Detect which cell encompasses the target text, then output its (x, y) center coordinate. 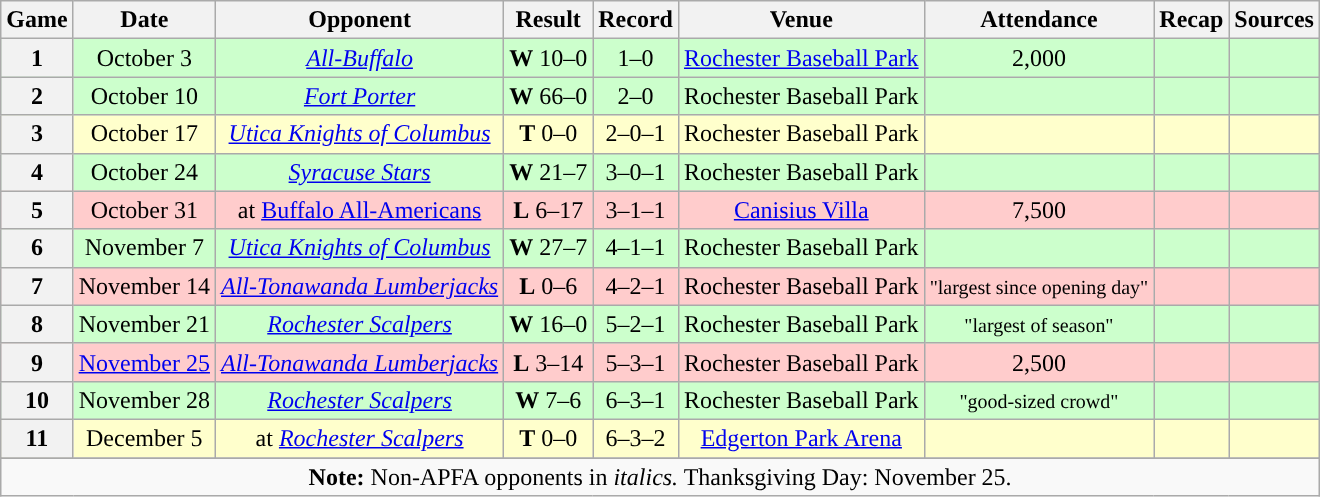
3 (37, 134)
at Rochester Scalpers (359, 438)
"largest since opening day" (1039, 286)
"good-sized crowd" (1039, 400)
December 5 (144, 438)
L 3–14 (548, 362)
1–0 (636, 58)
October 10 (144, 96)
Fort Porter (359, 96)
7,500 (1039, 210)
Sources (1274, 20)
2,000 (1039, 58)
Edgerton Park Arena (801, 438)
October 31 (144, 210)
W 21–7 (548, 172)
2–0–1 (636, 134)
5–2–1 (636, 324)
October 24 (144, 172)
Recap (1192, 20)
November 7 (144, 248)
W 27–7 (548, 248)
Note: Non-APFA opponents in italics. Thanksgiving Day: November 25. (660, 477)
November 28 (144, 400)
"largest of season" (1039, 324)
L 6–17 (548, 210)
4–1–1 (636, 248)
November 21 (144, 324)
6–3–2 (636, 438)
2–0 (636, 96)
5 (37, 210)
3–0–1 (636, 172)
9 (37, 362)
4–2–1 (636, 286)
2 (37, 96)
Date (144, 20)
November 14 (144, 286)
1 (37, 58)
All-Buffalo (359, 58)
W 66–0 (548, 96)
3–1–1 (636, 210)
Venue (801, 20)
October 17 (144, 134)
Record (636, 20)
Result (548, 20)
W 10–0 (548, 58)
2,500 (1039, 362)
5–3–1 (636, 362)
Opponent (359, 20)
8 (37, 324)
Syracuse Stars (359, 172)
6–3–1 (636, 400)
Game (37, 20)
7 (37, 286)
W 7–6 (548, 400)
10 (37, 400)
11 (37, 438)
4 (37, 172)
L 0–6 (548, 286)
Attendance (1039, 20)
at Buffalo All-Americans (359, 210)
W 16–0 (548, 324)
October 3 (144, 58)
6 (37, 248)
November 25 (144, 362)
Canisius Villa (801, 210)
